Scan for the cell matching the given text and deliver its (x, y) coordinate at center. 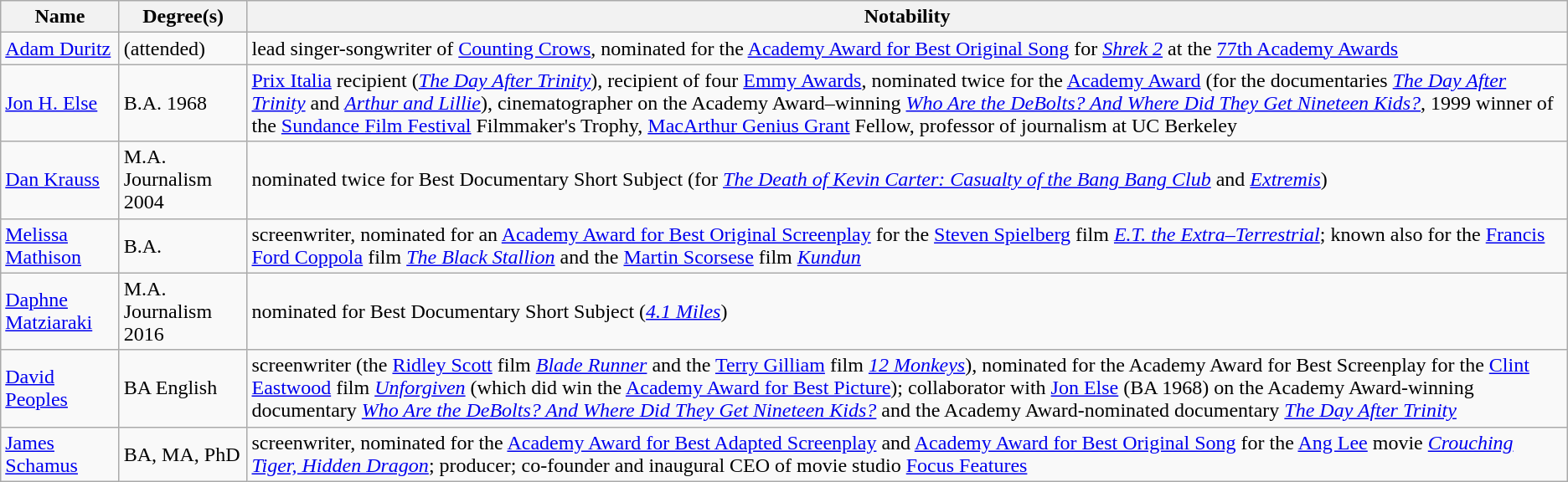
M.A. Journalism 2016 (183, 311)
Adam Duritz (60, 49)
Name (60, 17)
BA, MA, PhD (183, 454)
Daphne Matziaraki (60, 311)
nominated for Best Documentary Short Subject (4.1 Miles) (907, 311)
lead singer-songwriter of Counting Crows, nominated for the Academy Award for Best Original Song for Shrek 2 at the 77th Academy Awards (907, 49)
Melissa Mathison (60, 246)
B.A. 1968 (183, 103)
Notability (907, 17)
Degree(s) (183, 17)
M.A. Journalism 2004 (183, 180)
B.A. (183, 246)
(attended) (183, 49)
James Schamus (60, 454)
David Peoples (60, 388)
BA English (183, 388)
Jon H. Else (60, 103)
Dan Krauss (60, 180)
nominated twice for Best Documentary Short Subject (for The Death of Kevin Carter: Casualty of the Bang Bang Club and Extremis) (907, 180)
